Return the [X, Y] coordinate for the center point of the cell that contains the specified text.  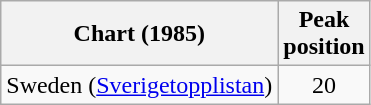
20 [324, 85]
Peakposition [324, 34]
Sweden (Sverigetopplistan) [140, 85]
Chart (1985) [140, 34]
